Extract the [x, y] coordinate from the center of the cell holding the provided text.  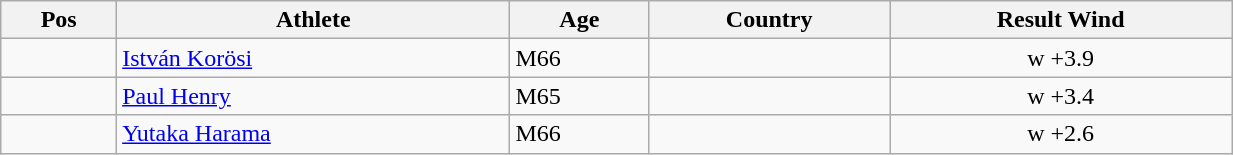
M65 [580, 96]
w +3.9 [1061, 58]
Country [770, 20]
w +2.6 [1061, 134]
Yutaka Harama [314, 134]
Age [580, 20]
Pos [59, 20]
Athlete [314, 20]
István Korösi [314, 58]
w +3.4 [1061, 96]
Paul Henry [314, 96]
Result Wind [1061, 20]
